Extract the [X, Y] coordinate from the center of the cell holding the provided text.  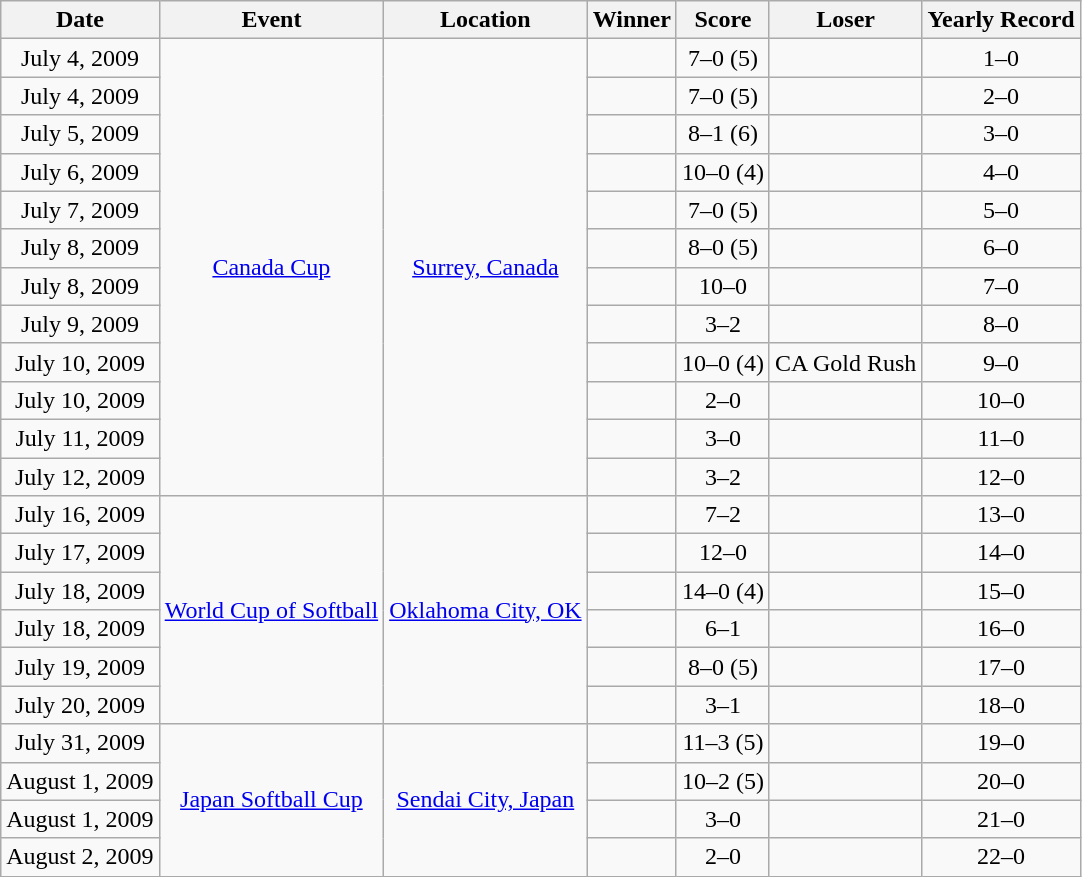
1–0 [1001, 58]
20–0 [1001, 781]
July 16, 2009 [80, 515]
6–1 [722, 629]
7–0 [1001, 286]
Japan Softball Cup [271, 800]
14–0 (4) [722, 591]
8–0 [1001, 324]
August 2, 2009 [80, 857]
July 9, 2009 [80, 324]
17–0 [1001, 667]
10–2 (5) [722, 781]
18–0 [1001, 705]
July 17, 2009 [80, 553]
21–0 [1001, 819]
11–0 [1001, 438]
5–0 [1001, 210]
World Cup of Softball [271, 610]
Winner [632, 20]
Sendai City, Japan [486, 800]
8–1 (6) [722, 134]
July 5, 2009 [80, 134]
7–2 [722, 515]
16–0 [1001, 629]
19–0 [1001, 743]
July 20, 2009 [80, 705]
Event [271, 20]
Score [722, 20]
Oklahoma City, OK [486, 610]
13–0 [1001, 515]
15–0 [1001, 591]
11–3 (5) [722, 743]
July 7, 2009 [80, 210]
July 12, 2009 [80, 477]
14–0 [1001, 553]
Yearly Record [1001, 20]
4–0 [1001, 172]
Location [486, 20]
Date [80, 20]
Surrey, Canada [486, 268]
July 6, 2009 [80, 172]
July 11, 2009 [80, 438]
July 31, 2009 [80, 743]
22–0 [1001, 857]
3–1 [722, 705]
Loser [845, 20]
9–0 [1001, 362]
6–0 [1001, 248]
July 19, 2009 [80, 667]
CA Gold Rush [845, 362]
Canada Cup [271, 268]
